For the text-containing cell, return its midpoint in [X, Y] coordinate format. 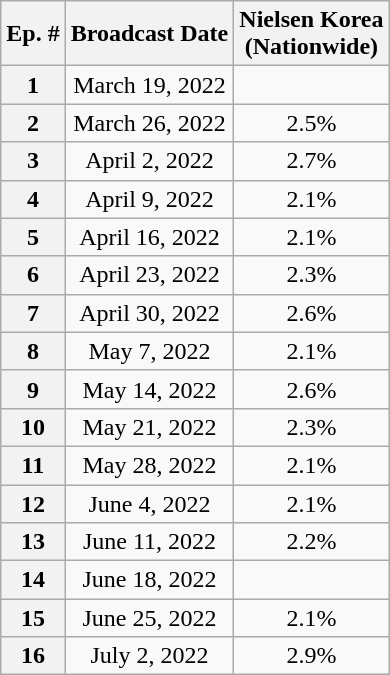
2.2% [312, 542]
10 [33, 427]
16 [33, 656]
15 [33, 618]
2.7% [312, 161]
2.9% [312, 656]
4 [33, 199]
June 4, 2022 [150, 503]
May 21, 2022 [150, 427]
6 [33, 275]
8 [33, 351]
April 2, 2022 [150, 161]
June 18, 2022 [150, 580]
June 11, 2022 [150, 542]
1 [33, 85]
5 [33, 237]
May 7, 2022 [150, 351]
March 19, 2022 [150, 85]
11 [33, 465]
12 [33, 503]
13 [33, 542]
June 25, 2022 [150, 618]
May 14, 2022 [150, 389]
March 26, 2022 [150, 123]
April 9, 2022 [150, 199]
3 [33, 161]
2 [33, 123]
April 23, 2022 [150, 275]
14 [33, 580]
July 2, 2022 [150, 656]
Broadcast Date [150, 34]
7 [33, 313]
April 16, 2022 [150, 237]
2.5% [312, 123]
Ep. # [33, 34]
Nielsen Korea(Nationwide) [312, 34]
April 30, 2022 [150, 313]
May 28, 2022 [150, 465]
9 [33, 389]
